Scan for the cell matching the given text and deliver its (X, Y) coordinate at center. 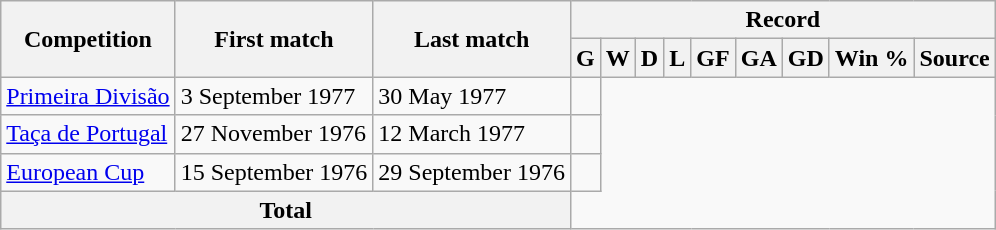
29 September 1976 (472, 172)
First match (274, 39)
W (618, 58)
Total (286, 210)
D (649, 58)
GF (713, 58)
GD (806, 58)
L (678, 58)
Primeira Divisão (88, 96)
European Cup (88, 172)
Source (954, 58)
27 November 1976 (274, 134)
G (586, 58)
GA (758, 58)
Win % (872, 58)
Last match (472, 39)
30 May 1977 (472, 96)
Competition (88, 39)
Taça de Portugal (88, 134)
12 March 1977 (472, 134)
Record (784, 20)
15 September 1976 (274, 172)
3 September 1977 (274, 96)
